Locate the cell with the specified text and output its [X, Y] center coordinate. 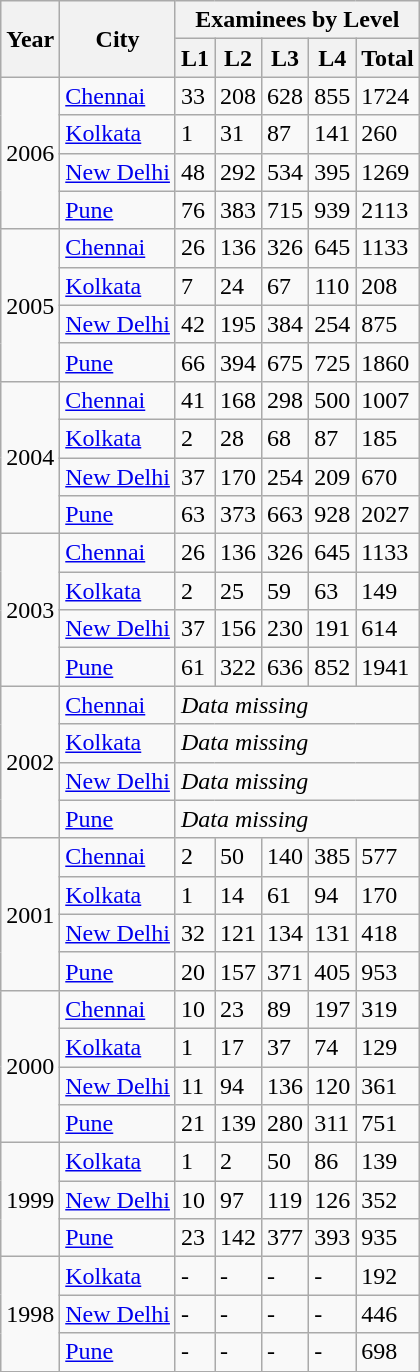
577 [388, 857]
Examinees by Level [297, 20]
384 [286, 324]
11 [194, 1085]
1860 [388, 362]
141 [332, 134]
311 [332, 1124]
1941 [388, 667]
2006 [30, 153]
1007 [388, 400]
393 [332, 1238]
Year [30, 39]
377 [286, 1238]
41 [194, 400]
751 [388, 1124]
628 [286, 96]
1998 [30, 1314]
405 [332, 971]
City [118, 39]
371 [286, 971]
L3 [286, 58]
119 [286, 1200]
168 [238, 400]
126 [332, 1200]
2003 [30, 610]
110 [332, 286]
614 [388, 629]
2005 [30, 305]
209 [332, 477]
2001 [30, 914]
636 [286, 667]
121 [238, 933]
20 [194, 971]
280 [286, 1124]
157 [238, 971]
855 [332, 96]
1269 [388, 172]
698 [388, 1352]
2004 [30, 457]
1724 [388, 96]
129 [388, 1047]
156 [238, 629]
192 [388, 1276]
2000 [30, 1066]
21 [194, 1124]
67 [286, 286]
86 [332, 1162]
120 [332, 1085]
322 [238, 667]
935 [388, 1238]
32 [194, 933]
L1 [194, 58]
42 [194, 324]
953 [388, 971]
68 [286, 438]
500 [332, 400]
319 [388, 1009]
383 [238, 210]
33 [194, 96]
446 [388, 1314]
385 [332, 857]
185 [388, 438]
66 [194, 362]
939 [332, 210]
352 [388, 1200]
675 [286, 362]
373 [238, 515]
97 [238, 1200]
76 [194, 210]
663 [286, 515]
298 [286, 400]
31 [238, 134]
149 [388, 591]
140 [286, 857]
715 [286, 210]
7 [194, 286]
1999 [30, 1200]
89 [286, 1009]
928 [332, 515]
418 [388, 933]
875 [388, 324]
L4 [332, 58]
25 [238, 591]
230 [286, 629]
394 [238, 362]
Total [388, 58]
395 [332, 172]
59 [286, 591]
191 [332, 629]
24 [238, 286]
142 [238, 1238]
14 [238, 895]
2113 [388, 210]
670 [388, 477]
260 [388, 134]
195 [238, 324]
2002 [30, 762]
131 [332, 933]
852 [332, 667]
134 [286, 933]
534 [286, 172]
28 [238, 438]
197 [332, 1009]
2027 [388, 515]
17 [238, 1047]
361 [388, 1085]
725 [332, 362]
292 [238, 172]
74 [332, 1047]
48 [194, 172]
L2 [238, 58]
